Capture the cell that displays the provided text and extract its [x, y] central coordinate. 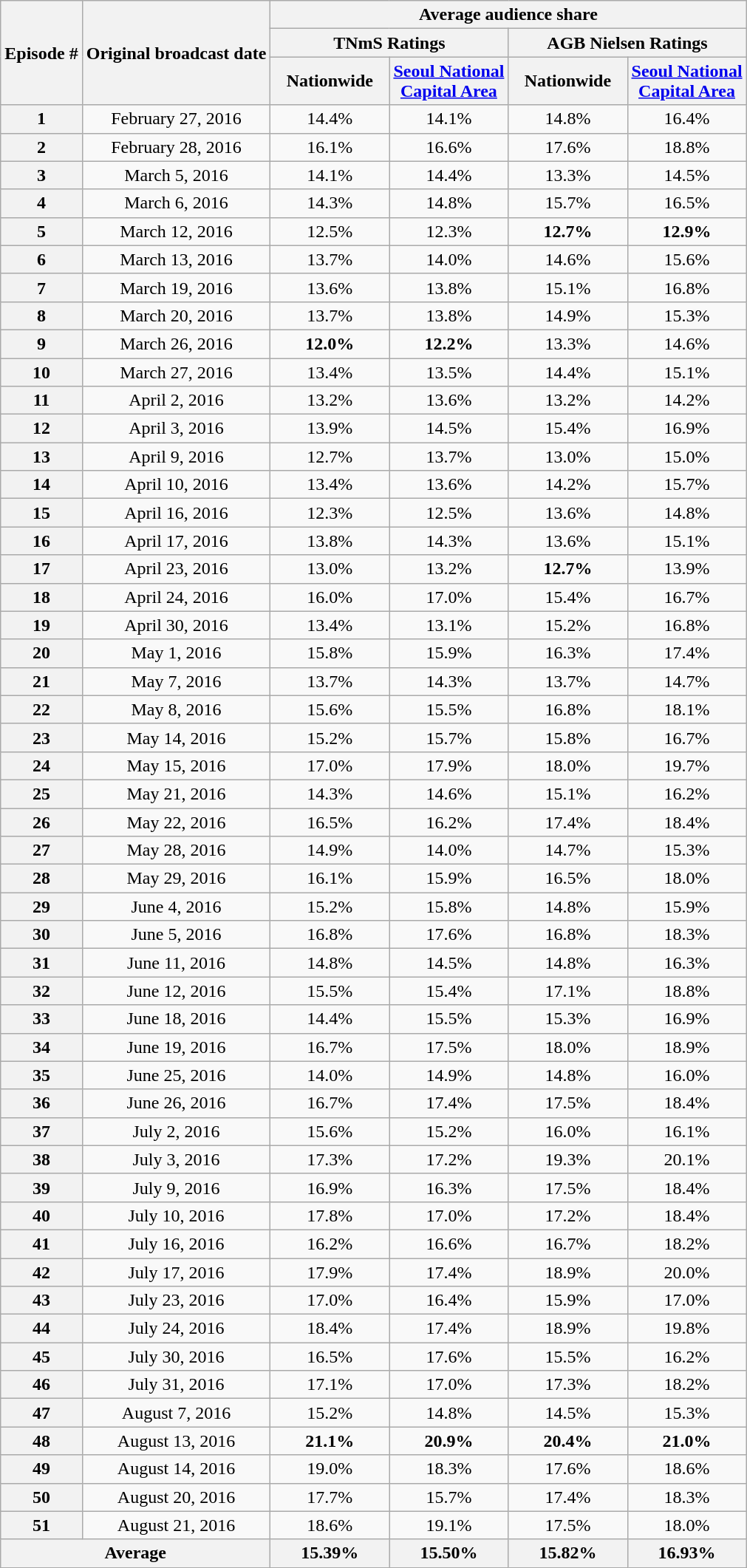
21 [41, 681]
12.9% [687, 231]
18.1% [687, 709]
Average audience share [508, 15]
27 [41, 851]
24 [41, 766]
March 13, 2016 [176, 259]
April 2, 2016 [176, 400]
TNmS Ratings [389, 43]
15.50% [449, 1553]
May 15, 2016 [176, 766]
41 [41, 1244]
May 29, 2016 [176, 879]
AGB Nielsen Ratings [627, 43]
July 31, 2016 [176, 1385]
May 1, 2016 [176, 653]
May 8, 2016 [176, 709]
19.7% [687, 766]
March 5, 2016 [176, 175]
10 [41, 372]
August 20, 2016 [176, 1497]
April 30, 2016 [176, 625]
11 [41, 400]
20.1% [687, 1159]
March 27, 2016 [176, 372]
June 25, 2016 [176, 1075]
33 [41, 1019]
13 [41, 457]
June 26, 2016 [176, 1103]
17.7% [330, 1497]
May 7, 2016 [176, 681]
February 28, 2016 [176, 147]
30 [41, 935]
42 [41, 1272]
15.39% [330, 1553]
17.8% [330, 1216]
March 19, 2016 [176, 287]
47 [41, 1413]
June 18, 2016 [176, 1019]
18 [41, 597]
50 [41, 1497]
July 10, 2016 [176, 1216]
43 [41, 1301]
20.9% [449, 1441]
Original broadcast date [176, 53]
July 24, 2016 [176, 1329]
14 [41, 485]
31 [41, 963]
4 [41, 203]
March 6, 2016 [176, 203]
12.0% [330, 344]
46 [41, 1385]
1 [41, 119]
April 24, 2016 [176, 597]
48 [41, 1441]
9 [41, 344]
19.1% [449, 1525]
15 [41, 513]
38 [41, 1159]
44 [41, 1329]
March 26, 2016 [176, 344]
20.4% [567, 1441]
July 16, 2016 [176, 1244]
May 21, 2016 [176, 794]
July 17, 2016 [176, 1272]
April 23, 2016 [176, 569]
19.8% [687, 1329]
6 [41, 259]
June 19, 2016 [176, 1047]
20 [41, 653]
17 [41, 569]
May 14, 2016 [176, 737]
June 12, 2016 [176, 991]
51 [41, 1525]
25 [41, 794]
August 7, 2016 [176, 1413]
21.0% [687, 1441]
May 28, 2016 [176, 851]
49 [41, 1469]
June 4, 2016 [176, 907]
39 [41, 1187]
19.0% [330, 1469]
2 [41, 147]
12 [41, 429]
February 27, 2016 [176, 119]
May 22, 2016 [176, 822]
34 [41, 1047]
23 [41, 737]
16 [41, 541]
July 9, 2016 [176, 1187]
July 3, 2016 [176, 1159]
8 [41, 316]
28 [41, 879]
5 [41, 231]
Episode # [41, 53]
13.5% [449, 372]
July 2, 2016 [176, 1131]
3 [41, 175]
April 3, 2016 [176, 429]
April 17, 2016 [176, 541]
20.0% [687, 1272]
32 [41, 991]
July 23, 2016 [176, 1301]
July 30, 2016 [176, 1357]
April 9, 2016 [176, 457]
April 10, 2016 [176, 485]
21.1% [330, 1441]
Average [136, 1553]
August 13, 2016 [176, 1441]
19.3% [567, 1159]
13.1% [449, 625]
12.2% [449, 344]
August 14, 2016 [176, 1469]
April 16, 2016 [176, 513]
36 [41, 1103]
15.82% [567, 1553]
45 [41, 1357]
August 21, 2016 [176, 1525]
19 [41, 625]
35 [41, 1075]
22 [41, 709]
June 5, 2016 [176, 935]
7 [41, 287]
29 [41, 907]
March 20, 2016 [176, 316]
26 [41, 822]
June 11, 2016 [176, 963]
15.0% [687, 457]
March 12, 2016 [176, 231]
40 [41, 1216]
16.93% [687, 1553]
37 [41, 1131]
